Output the (x, y) coordinate of the center of the cell containing the given text.  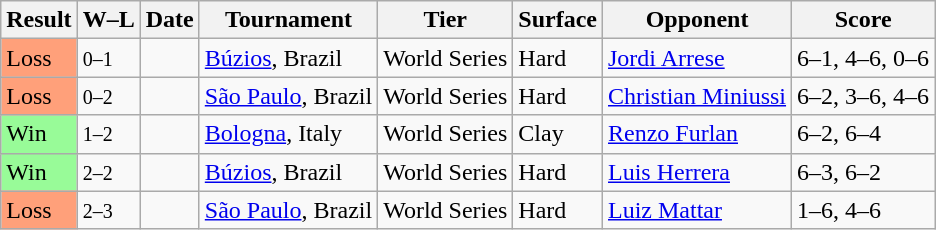
Opponent (696, 20)
1–2 (108, 134)
2–2 (108, 172)
1–6, 4–6 (864, 210)
6–3, 6–2 (864, 172)
Luiz Mattar (696, 210)
6–2, 6–4 (864, 134)
W–L (108, 20)
Tier (446, 20)
Jordi Arrese (696, 58)
Score (864, 20)
0–1 (108, 58)
0–2 (108, 96)
Christian Miniussi (696, 96)
Clay (558, 134)
6–2, 3–6, 4–6 (864, 96)
Tournament (288, 20)
Result (39, 20)
Renzo Furlan (696, 134)
Surface (558, 20)
Luis Herrera (696, 172)
2–3 (108, 210)
6–1, 4–6, 0–6 (864, 58)
Bologna, Italy (288, 134)
Date (170, 20)
